Search for the cell housing the specified text and yield its (x, y) center coordinate. 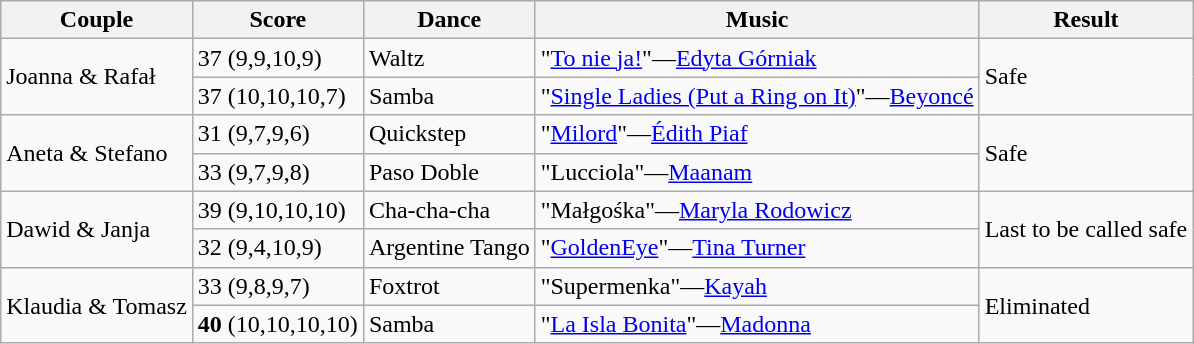
"Single Ladies (Put a Ring on It)"—Beyoncé (757, 96)
"To nie ja!"—Edyta Górniak (757, 58)
Joanna & Rafał (97, 77)
Eliminated (1086, 305)
Dawid & Janja (97, 229)
Waltz (449, 58)
Score (278, 20)
Foxtrot (449, 286)
Klaudia & Tomasz (97, 305)
Paso Doble (449, 172)
"Supermenka"—Kayah (757, 286)
Music (757, 20)
Result (1086, 20)
Couple (97, 20)
Dance (449, 20)
Last to be called safe (1086, 229)
"Milord"—Édith Piaf (757, 134)
Quickstep (449, 134)
32 (9,4,10,9) (278, 248)
Aneta & Stefano (97, 153)
37 (10,10,10,7) (278, 96)
"Małgośka"—Maryla Rodowicz (757, 210)
31 (9,7,9,6) (278, 134)
39 (9,10,10,10) (278, 210)
40 (10,10,10,10) (278, 324)
"Lucciola"—Maanam (757, 172)
Cha-cha-cha (449, 210)
"La Isla Bonita"—Madonna (757, 324)
37 (9,9,10,9) (278, 58)
33 (9,7,9,8) (278, 172)
"GoldenEye"—Tina Turner (757, 248)
33 (9,8,9,7) (278, 286)
Argentine Tango (449, 248)
